Return [X, Y] of the center of cell containing provided text 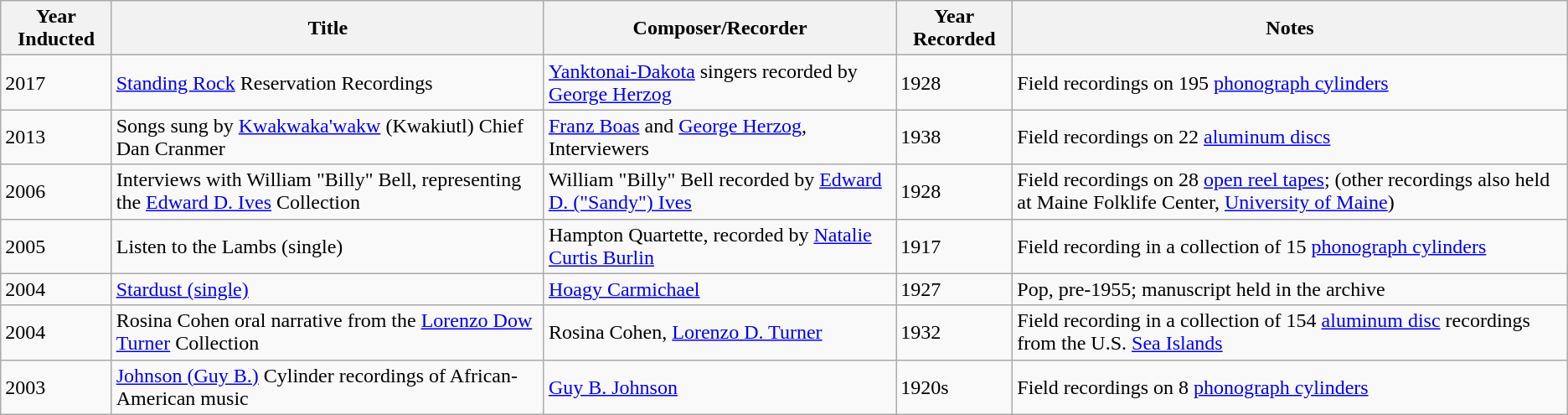
William "Billy" Bell recorded by Edward D. ("Sandy") Ives [720, 191]
Standing Rock Reservation Recordings [328, 82]
Hampton Quartette, recorded by Natalie Curtis Burlin [720, 246]
Franz Boas and George Herzog, Interviewers [720, 137]
2005 [56, 246]
Year Recorded [955, 29]
Field recordings on 8 phonograph cylinders [1290, 387]
Listen to the Lambs (single) [328, 246]
Interviews with William "Billy" Bell, representing the Edward D. Ives Collection [328, 191]
1927 [955, 289]
2017 [56, 82]
1938 [955, 137]
Songs sung by Kwakwaka'wakw (Kwakiutl) Chief Dan Cranmer [328, 137]
Stardust (single) [328, 289]
Field recordings on 195 phonograph cylinders [1290, 82]
Rosina Cohen oral narrative from the Lorenzo Dow Turner Collection [328, 332]
Guy B. Johnson [720, 387]
Hoagy Carmichael [720, 289]
Field recordings on 28 open reel tapes; (other recordings also held at Maine Folklife Center, University of Maine) [1290, 191]
Year Inducted [56, 29]
1932 [955, 332]
Field recording in a collection of 154 aluminum disc recordings from the U.S. Sea Islands [1290, 332]
Notes [1290, 29]
Johnson (Guy B.) Cylinder recordings of African-American music [328, 387]
1917 [955, 246]
Title [328, 29]
Yanktonai-Dakota singers recorded by George Herzog [720, 82]
Composer/Recorder [720, 29]
2006 [56, 191]
Field recording in a collection of 15 phonograph cylinders [1290, 246]
Field recordings on 22 aluminum discs [1290, 137]
1920s [955, 387]
Rosina Cohen, Lorenzo D. Turner [720, 332]
Pop, pre-1955; manuscript held in the archive [1290, 289]
2013 [56, 137]
2003 [56, 387]
